For the text-containing cell, return its midpoint in (x, y) coordinate format. 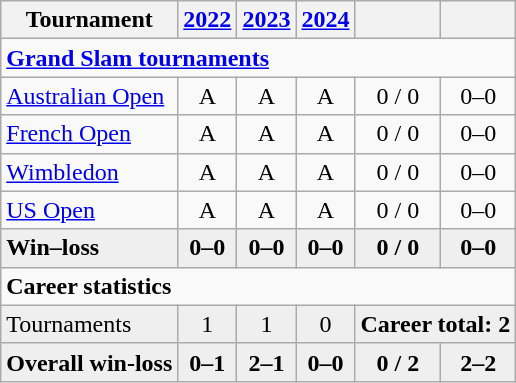
Wimbledon (90, 172)
2024 (326, 20)
Tournament (90, 20)
2–2 (478, 362)
Australian Open (90, 96)
2–1 (266, 362)
US Open (90, 210)
Overall win-loss (90, 362)
0 / 2 (398, 362)
Career statistics (258, 286)
French Open (90, 134)
2023 (266, 20)
Win–loss (90, 248)
2022 (208, 20)
Career total: 2 (436, 324)
0 (326, 324)
0–1 (208, 362)
Tournaments (90, 324)
Grand Slam tournaments (258, 58)
